Output the (X, Y) coordinate of the center of the cell containing the given text.  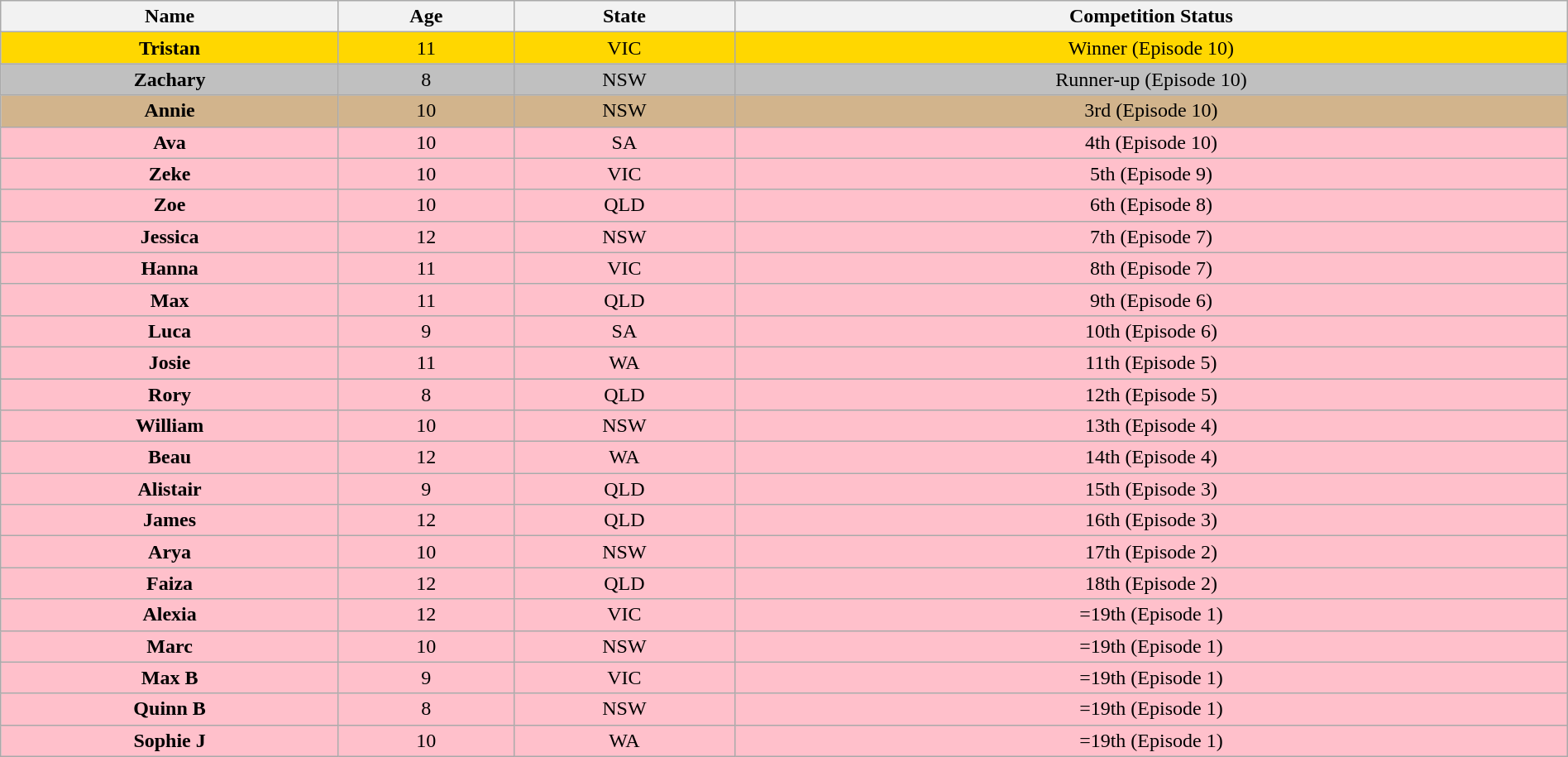
17th (Episode 2) (1151, 552)
Winner (Episode 10) (1151, 48)
Age (426, 17)
Annie (170, 111)
16th (Episode 3) (1151, 520)
Zeke (170, 174)
Zoe (170, 205)
11th (Episode 5) (1151, 362)
Competition Status (1151, 17)
5th (Episode 9) (1151, 174)
Name (170, 17)
Luca (170, 331)
Zachary (170, 79)
13th (Episode 4) (1151, 426)
4th (Episode 10) (1151, 142)
Faiza (170, 583)
18th (Episode 2) (1151, 583)
Ava (170, 142)
Marc (170, 646)
12th (Episode 5) (1151, 395)
Arya (170, 552)
Hanna (170, 268)
10th (Episode 6) (1151, 331)
James (170, 520)
Alistair (170, 489)
Runner-up (Episode 10) (1151, 79)
Max (170, 299)
3rd (Episode 10) (1151, 111)
Sophie J (170, 740)
15th (Episode 3) (1151, 489)
William (170, 426)
Beau (170, 458)
8th (Episode 7) (1151, 268)
Jessica (170, 237)
6th (Episode 8) (1151, 205)
Quinn B (170, 709)
State (624, 17)
Tristan (170, 48)
7th (Episode 7) (1151, 237)
Alexia (170, 615)
14th (Episode 4) (1151, 458)
9th (Episode 6) (1151, 299)
Josie (170, 362)
Rory (170, 395)
Max B (170, 678)
